Provide the [X, Y] coordinate of the cell's center where the given text is located.  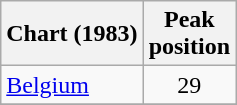
29 [189, 85]
Belgium [72, 85]
Peakposition [189, 34]
Chart (1983) [72, 34]
